For the text-containing cell, return its midpoint in [x, y] coordinate format. 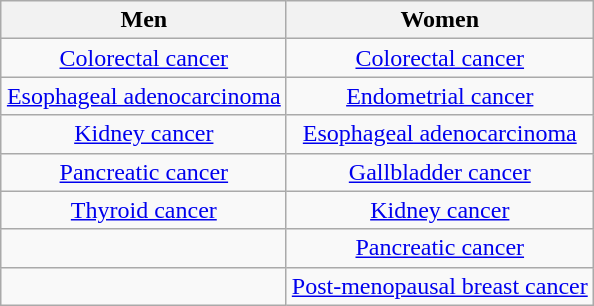
Gallbladder cancer [440, 172]
Men [144, 20]
Endometrial cancer [440, 96]
Thyroid cancer [144, 210]
Women [440, 20]
Post-menopausal breast cancer [440, 286]
